Return the [x, y] coordinate for the center point of the cell that contains the specified text.  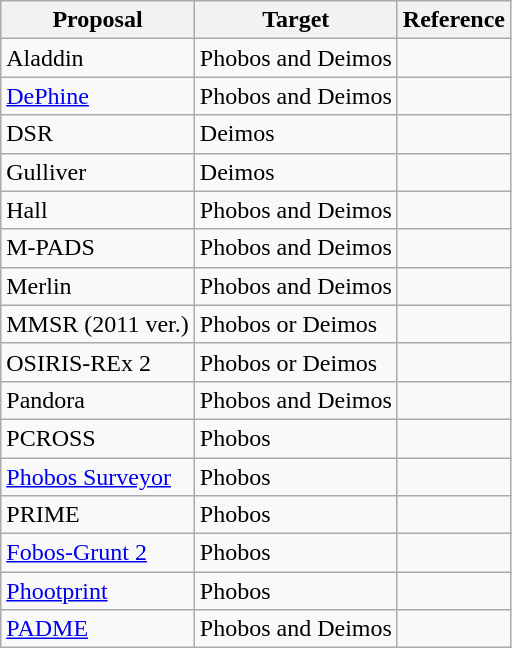
Fobos-Grunt 2 [98, 553]
Merlin [98, 286]
Reference [454, 20]
Hall [98, 210]
DSR [98, 134]
PRIME [98, 515]
MMSR (2011 ver.) [98, 324]
Phobos Surveyor [98, 477]
PCROSS [98, 438]
PADME [98, 629]
Target [296, 20]
Aladdin [98, 58]
M-PADS [98, 248]
Pandora [98, 400]
Gulliver [98, 172]
OSIRIS-REx 2 [98, 362]
Phootprint [98, 591]
Proposal [98, 20]
DePhine [98, 96]
